For the text-containing cell, return its midpoint in [X, Y] coordinate format. 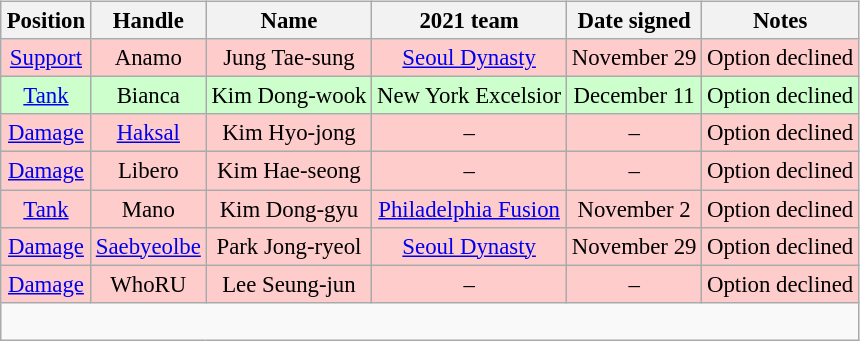
2021 team [470, 21]
Kim Hae-seong [289, 171]
Kim Dong-gyu [289, 209]
December 11 [634, 96]
Lee Seung-jun [289, 284]
Kim Hyo-jong [289, 133]
WhoRU [148, 284]
Libero [148, 171]
Position [46, 21]
Bianca [148, 96]
Anamo [148, 58]
Name [289, 21]
Philadelphia Fusion [470, 209]
Saebyeolbe [148, 246]
Notes [780, 21]
Support [46, 58]
Date signed [634, 21]
November 2 [634, 209]
New York Excelsior [470, 96]
Jung Tae-sung [289, 58]
Haksal [148, 133]
Park Jong-ryeol [289, 246]
Mano [148, 209]
Kim Dong-wook [289, 96]
Handle [148, 21]
